Return the (X, Y) coordinate for the center point of the cell that contains the specified text.  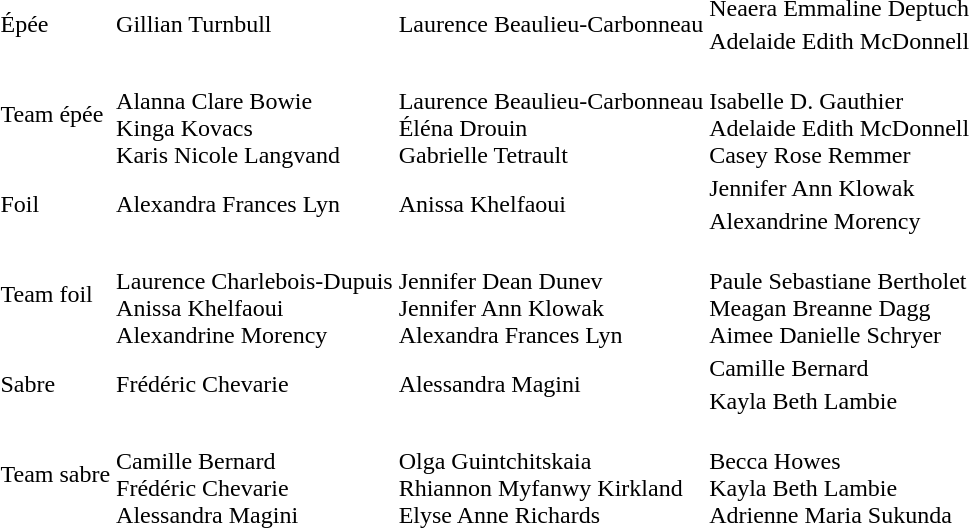
Jennifer Dean DunevJennifer Ann KlowakAlexandra Frances Lyn (551, 294)
Laurence Beaulieu-CarbonneauÉléna DrouinGabrielle Tetrault (551, 114)
Alanna Clare BowieKinga KovacsKaris Nicole Langvand (255, 114)
Laurence Charlebois-DupuisAnissa KhelfaouiAlexandrine Morency (255, 294)
Alessandra Magini (551, 384)
Anissa Khelfaoui (551, 204)
Frédéric Chevarie (255, 384)
Alexandra Frances Lyn (255, 204)
